Determine the [X, Y] coordinate at the center of the cell enclosing the given text.  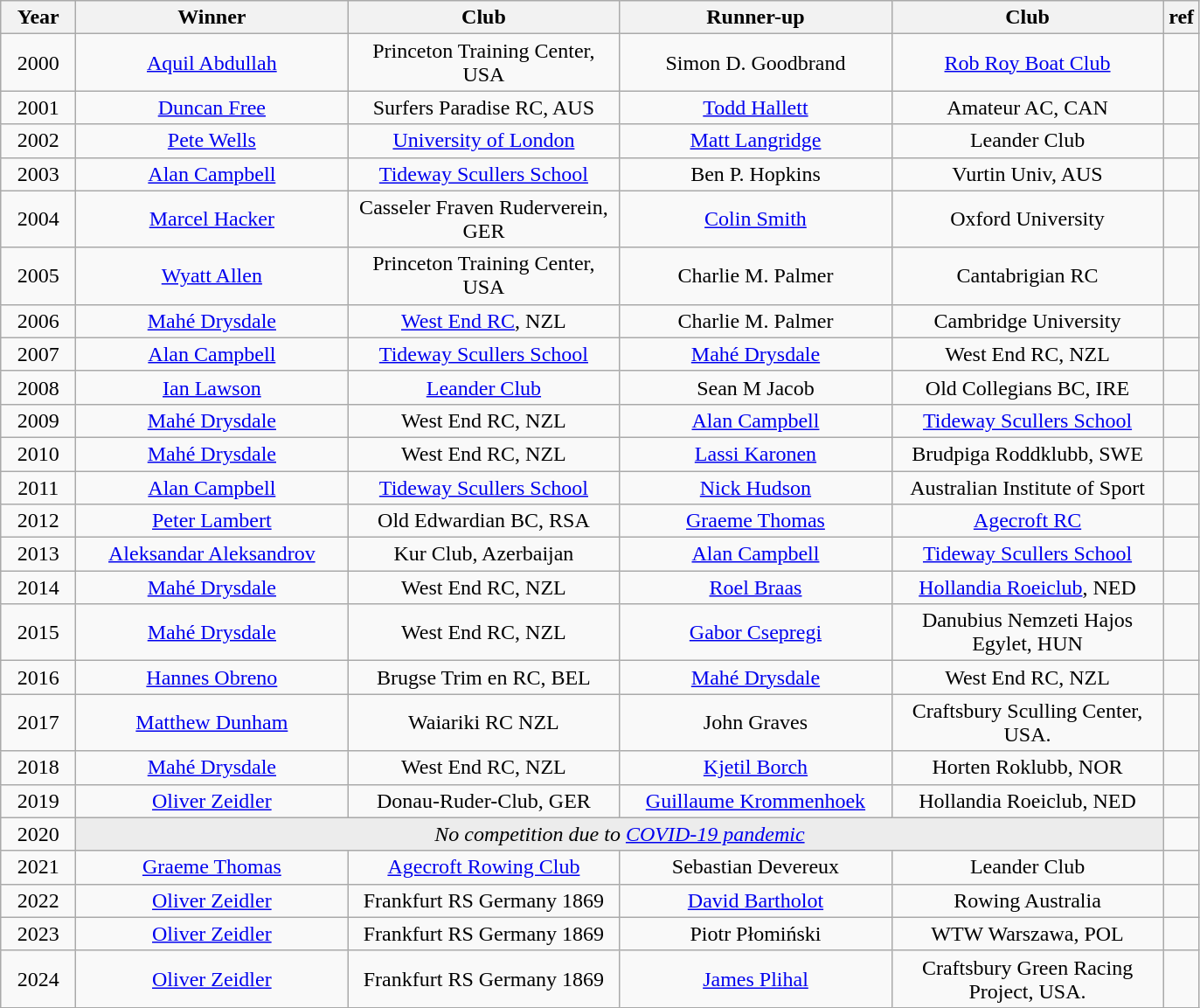
Ben P. Hopkins [755, 174]
Brudpiga Roddklubb, SWE [1028, 454]
Rob Roy Boat Club [1028, 63]
Old Edwardian BC, RSA [484, 521]
2015 [38, 633]
Pete Wells [212, 141]
Peter Lambert [212, 521]
2005 [38, 276]
Casseler Fraven Ruderverein, GER [484, 219]
Winner [212, 17]
2018 [38, 768]
2009 [38, 421]
Marcel Hacker [212, 219]
2014 [38, 587]
Hannes Obreno [212, 678]
2013 [38, 554]
Gabor Csepregi [755, 633]
2016 [38, 678]
ref [1182, 17]
Horten Roklubb, NOR [1028, 768]
University of London [484, 141]
2010 [38, 454]
Australian Institute of Sport [1028, 487]
Simon D. Goodbrand [755, 63]
Danubius Nemzeti Hajos Egylet, HUN [1028, 633]
Agecroft RC [1028, 521]
Wyatt Allen [212, 276]
2019 [38, 801]
Aquil Abdullah [212, 63]
Agecroft Rowing Club [484, 867]
2008 [38, 387]
Nick Hudson [755, 487]
2003 [38, 174]
David Bartholot [755, 900]
2002 [38, 141]
Surfers Paradise RC, AUS [484, 108]
Guillaume Krommenhoek [755, 801]
Piotr Płomiński [755, 934]
2017 [38, 722]
Amateur AC, CAN [1028, 108]
Duncan Free [212, 108]
2007 [38, 354]
Cantabrigian RC [1028, 276]
Vurtin Univ, AUS [1028, 174]
2004 [38, 219]
Colin Smith [755, 219]
Year [38, 17]
Cambridge University [1028, 321]
2024 [38, 979]
Roel Braas [755, 587]
Craftsbury Sculling Center, USA. [1028, 722]
Sebastian Devereux [755, 867]
Ian Lawson [212, 387]
2001 [38, 108]
2020 [38, 834]
2021 [38, 867]
Brugse Trim en RC, BEL [484, 678]
Aleksandar Aleksandrov [212, 554]
Rowing Australia [1028, 900]
John Graves [755, 722]
2022 [38, 900]
WTW Warszawa, POL [1028, 934]
James Plihal [755, 979]
Old Collegians BC, IRE [1028, 387]
Waiariki RC NZL [484, 722]
Donau-Ruder-Club, GER [484, 801]
No competition due to COVID-19 pandemic [620, 834]
Craftsbury Green Racing Project, USA. [1028, 979]
2023 [38, 934]
Todd Hallett [755, 108]
Lassi Karonen [755, 454]
2011 [38, 487]
Kur Club, Azerbaijan [484, 554]
2000 [38, 63]
2012 [38, 521]
Oxford University [1028, 219]
Matthew Dunham [212, 722]
Kjetil Borch [755, 768]
2006 [38, 321]
Matt Langridge [755, 141]
Runner-up [755, 17]
Sean M Jacob [755, 387]
